Extract the [x, y] coordinate from the center of the cell holding the provided text.  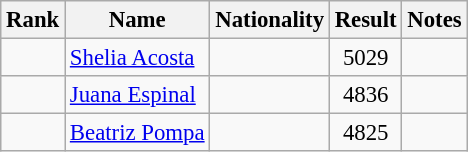
Rank [33, 20]
Beatriz Pompa [138, 133]
Shelia Acosta [138, 58]
4825 [366, 133]
5029 [366, 58]
Juana Espinal [138, 95]
Result [366, 20]
4836 [366, 95]
Notes [434, 20]
Name [138, 20]
Nationality [270, 20]
